Identify which cell holds the provided text, then report its (X, Y) central coordinate. 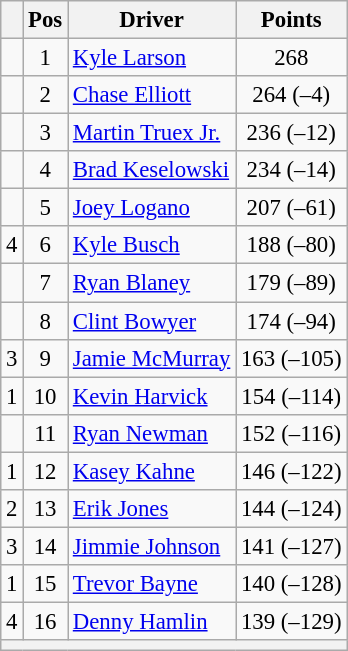
Driver (152, 20)
146 (–122) (292, 471)
Denny Hamlin (152, 621)
8 (46, 321)
11 (46, 433)
Kasey Kahne (152, 471)
144 (–124) (292, 509)
Jamie McMurray (152, 358)
Ryan Blaney (152, 283)
9 (46, 358)
Kyle Larson (152, 58)
Chase Elliott (152, 95)
188 (–80) (292, 245)
Brad Keselowski (152, 170)
16 (46, 621)
234 (–14) (292, 170)
141 (–127) (292, 546)
Kyle Busch (152, 245)
Pos (46, 20)
Ryan Newman (152, 433)
Erik Jones (152, 509)
268 (292, 58)
163 (–105) (292, 358)
Jimmie Johnson (152, 546)
15 (46, 584)
Joey Logano (152, 208)
5 (46, 208)
140 (–128) (292, 584)
139 (–129) (292, 621)
179 (–89) (292, 283)
154 (–114) (292, 396)
13 (46, 509)
174 (–94) (292, 321)
236 (–12) (292, 133)
Kevin Harvick (152, 396)
12 (46, 471)
14 (46, 546)
7 (46, 283)
Points (292, 20)
207 (–61) (292, 208)
Clint Bowyer (152, 321)
152 (–116) (292, 433)
Martin Truex Jr. (152, 133)
6 (46, 245)
10 (46, 396)
Trevor Bayne (152, 584)
264 (–4) (292, 95)
